Return (X, Y) of the center of cell containing provided text 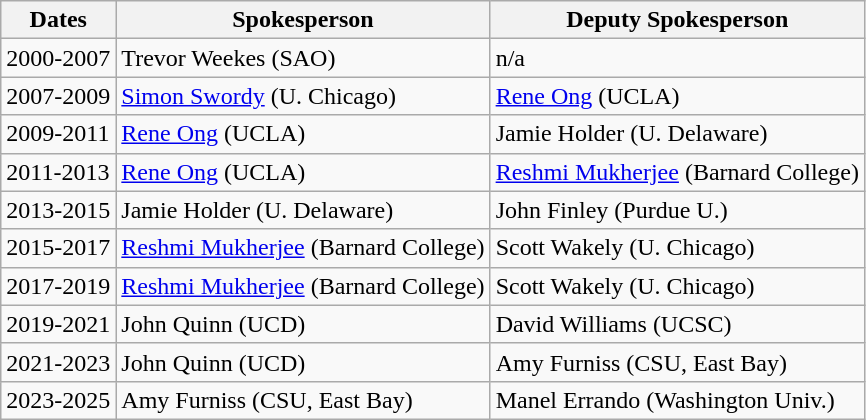
2011-2013 (58, 172)
2009-2011 (58, 134)
Manel Errando (Washington Univ.) (677, 400)
Simon Swordy (U. Chicago) (303, 96)
Deputy Spokesperson (677, 20)
2000-2007 (58, 58)
Spokesperson (303, 20)
2015-2017 (58, 248)
2013-2015 (58, 210)
Dates (58, 20)
David Williams (UCSC) (677, 324)
2021-2023 (58, 362)
2017-2019 (58, 286)
n/a (677, 58)
2007-2009 (58, 96)
John Finley (Purdue U.) (677, 210)
Trevor Weekes (SAO) (303, 58)
2019-2021 (58, 324)
2023-2025 (58, 400)
